Scan for the cell matching the given text and deliver its (X, Y) coordinate at center. 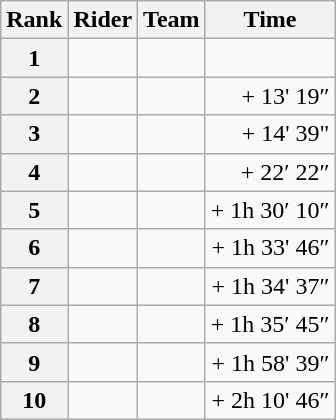
1 (34, 58)
+ 1h 35′ 45″ (270, 324)
Rank (34, 20)
+ 1h 58' 39″ (270, 362)
10 (34, 400)
4 (34, 172)
8 (34, 324)
+ 13' 19″ (270, 96)
+ 14' 39" (270, 134)
+ 22′ 22″ (270, 172)
+ 1h 34' 37″ (270, 286)
+ 1h 30′ 10″ (270, 210)
Time (270, 20)
2 (34, 96)
Team (172, 20)
5 (34, 210)
9 (34, 362)
3 (34, 134)
7 (34, 286)
Rider (103, 20)
+ 2h 10' 46″ (270, 400)
6 (34, 248)
+ 1h 33' 46″ (270, 248)
